Capture the cell that displays the provided text and extract its [X, Y] central coordinate. 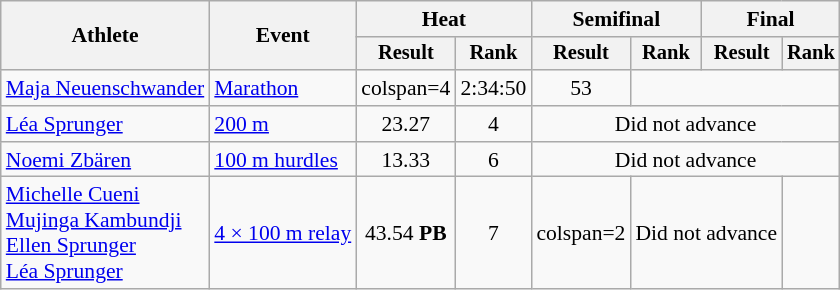
Semifinal [616, 19]
Noemi Zbären [106, 160]
Heat [444, 19]
Maja Neuenschwander [106, 88]
13.33 [406, 160]
colspan=2 [580, 233]
Léa Sprunger [106, 124]
2:34:50 [493, 88]
100 m hurdles [282, 160]
7 [493, 233]
colspan=4 [406, 88]
6 [493, 160]
Marathon [282, 88]
53 [580, 88]
Athlete [106, 36]
4 [493, 124]
43.54 PB [406, 233]
4 × 100 m relay [282, 233]
200 m [282, 124]
23.27 [406, 124]
Event [282, 36]
Final [770, 19]
Michelle CueniMujinga KambundjiEllen SprungerLéa Sprunger [106, 233]
